Identify which cell holds the provided text, then report its [x, y] central coordinate. 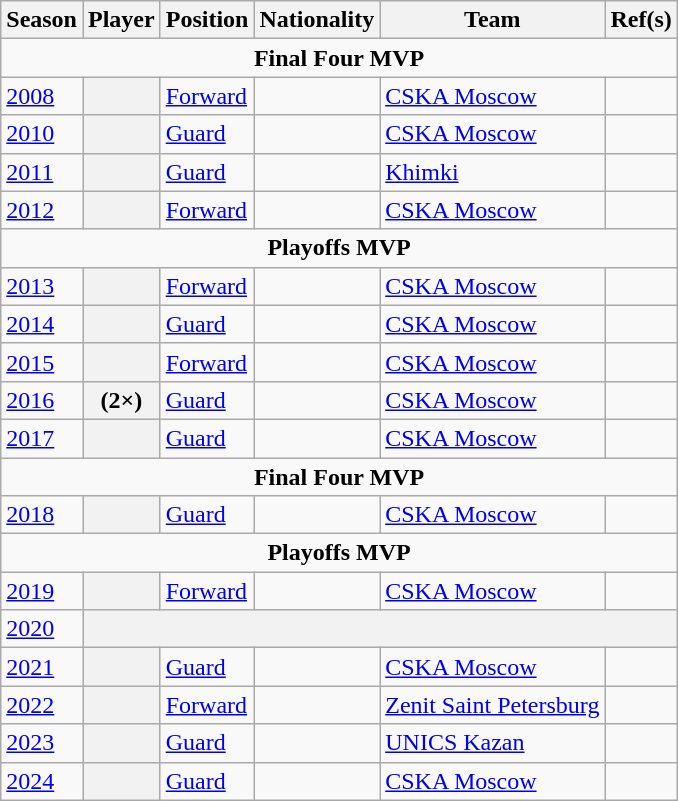
2010 [42, 134]
2020 [42, 629]
UNICS Kazan [492, 743]
2019 [42, 591]
2008 [42, 96]
Team [492, 20]
2023 [42, 743]
2017 [42, 438]
2016 [42, 400]
2012 [42, 210]
2024 [42, 781]
2011 [42, 172]
(2×) [121, 400]
2014 [42, 324]
2018 [42, 515]
2013 [42, 286]
2021 [42, 667]
Player [121, 20]
Khimki [492, 172]
Season [42, 20]
Zenit Saint Petersburg [492, 705]
Ref(s) [641, 20]
2015 [42, 362]
Nationality [317, 20]
Position [207, 20]
2022 [42, 705]
